Scan for the cell matching the given text and deliver its [x, y] coordinate at center. 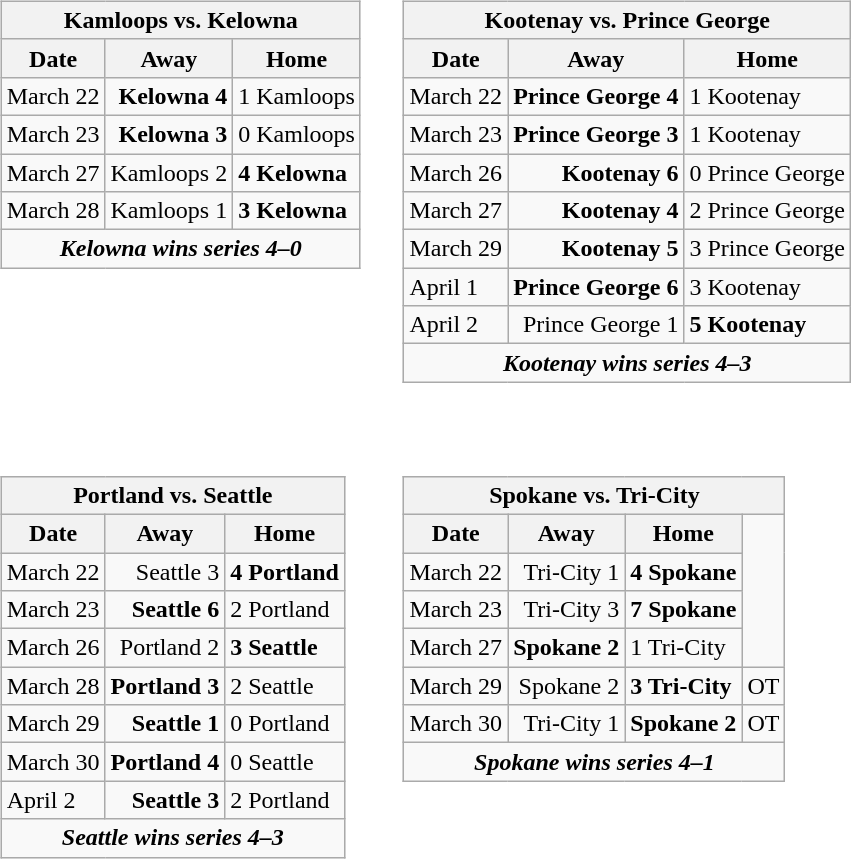
3 Kootenay [768, 287]
Seattle wins series 4–3 [172, 838]
Prince George 1 [596, 325]
Portland 2 [165, 648]
Kelowna 3 [169, 134]
Kootenay 5 [596, 249]
5 Kootenay [768, 325]
2 Prince George [768, 211]
Portland vs. Seattle [172, 495]
Tri-City 3 [566, 610]
4 Spokane [684, 571]
Kootenay vs. Prince George [628, 20]
3 Prince George [768, 249]
Prince George 4 [596, 96]
4 Kelowna [297, 173]
Prince George 6 [596, 287]
Kelowna 4 [169, 96]
2 Seattle [285, 686]
Seattle 6 [165, 610]
Spokane vs. Tri-City [594, 495]
7 Spokane [684, 610]
3 Kelowna [297, 211]
Kamloops vs. Kelowna [180, 20]
1 Kamloops [297, 96]
0 Portland [285, 724]
Portland 4 [165, 762]
Portland 3 [165, 686]
Seattle 1 [165, 724]
0 Prince George [768, 173]
4 Portland [285, 571]
Kootenay 4 [596, 211]
Kamloops 2 [169, 173]
Kelowna wins series 4–0 [180, 249]
0 Kamloops [297, 134]
0 Seattle [285, 762]
Kootenay wins series 4–3 [628, 363]
3 Tri-City [684, 686]
Kootenay 6 [596, 173]
Spokane wins series 4–1 [594, 762]
April 1 [456, 287]
Kamloops 1 [169, 211]
Prince George 3 [596, 134]
1 Tri-City [684, 648]
3 Seattle [285, 648]
